Provide the (X, Y) coordinate of the cell's center where the given text is located.  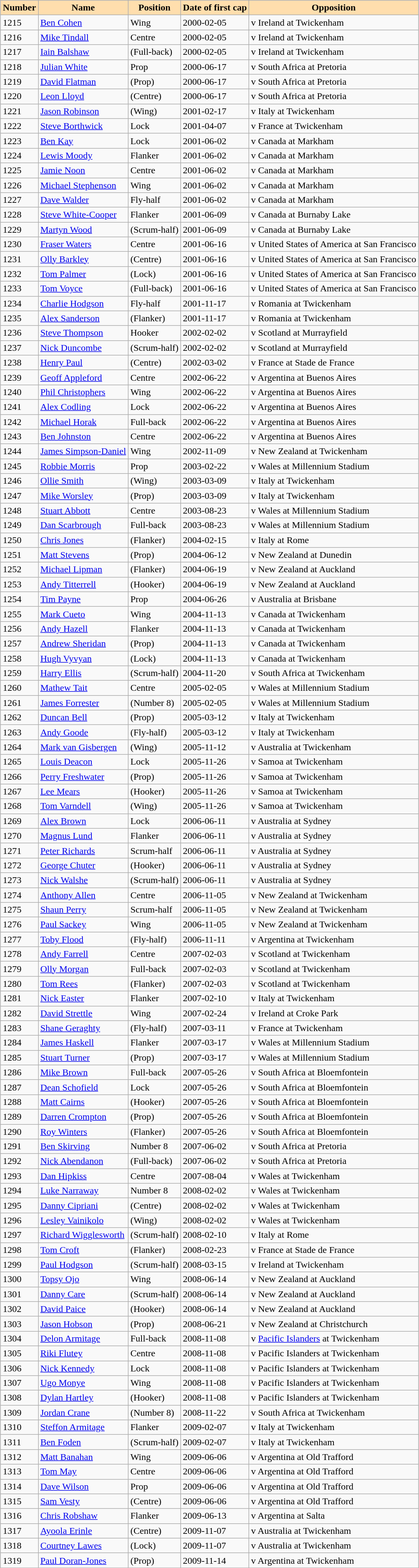
1303 (19, 1324)
Ben Kay (83, 141)
Chris Robshaw (83, 1516)
1258 (19, 659)
1224 (19, 155)
1310 (19, 1427)
1288 (19, 1102)
Andy Hazell (83, 629)
Nick Kennedy (83, 1368)
Mark van Gisbergen (83, 747)
1286 (19, 1072)
2001-04-07 (215, 126)
Topsy Ojo (83, 1279)
Number (19, 8)
David Paice (83, 1309)
v Ireland at Croke Park (334, 1013)
Ugo Monye (83, 1383)
1298 (19, 1250)
Position (155, 8)
1223 (19, 141)
1278 (19, 954)
2004-11-20 (215, 673)
2002-03-02 (215, 362)
Nick Walshe (83, 880)
Matt Cairns (83, 1102)
Geoff Appleford (83, 377)
Harry Ellis (83, 673)
1232 (19, 274)
1243 (19, 437)
1296 (19, 1220)
Chris Jones (83, 540)
2001-02-17 (215, 111)
1315 (19, 1501)
1235 (19, 318)
James Haskell (83, 1043)
2008-02-10 (215, 1235)
1230 (19, 244)
2009-06-13 (215, 1516)
1253 (19, 584)
1276 (19, 925)
1247 (19, 496)
Delon Armitage (83, 1338)
Nick Duncombe (83, 348)
Steve White-Cooper (83, 215)
James Simpson-Daniel (83, 451)
2004-06-26 (215, 599)
Jason Robinson (83, 111)
1222 (19, 126)
1240 (19, 392)
Paul Hodgson (83, 1265)
1244 (19, 451)
1233 (19, 289)
1311 (19, 1442)
Perry Freshwater (83, 777)
Robbie Morris (83, 466)
Andrew Sheridan (83, 643)
1266 (19, 777)
Toby Flood (83, 939)
Courtney Lawes (83, 1545)
Magnus Lund (83, 836)
Fraser Waters (83, 244)
Alex Sanderson (83, 318)
Duncan Bell (83, 718)
1284 (19, 1043)
1238 (19, 362)
1259 (19, 673)
Tom Croft (83, 1250)
Stuart Turner (83, 1058)
Tom Palmer (83, 274)
Michael Lipman (83, 570)
Ollie Smith (83, 481)
1313 (19, 1472)
Darren Crompton (83, 1117)
v Argentina at Salta (334, 1516)
1236 (19, 333)
1220 (19, 96)
2008-02-23 (215, 1250)
Name (83, 8)
1219 (19, 82)
v New Zealand at Christchurch (334, 1324)
2004-06-12 (215, 555)
1318 (19, 1545)
1302 (19, 1309)
Shaun Perry (83, 910)
2007-03-11 (215, 1028)
2007-02-24 (215, 1013)
Michael Stephenson (83, 185)
1251 (19, 555)
2008-11-22 (215, 1413)
1292 (19, 1161)
Mike Worsley (83, 496)
Shane Geraghty (83, 1028)
1283 (19, 1028)
Stuart Abbott (83, 510)
Tom Rees (83, 984)
Dave Wilson (83, 1486)
1297 (19, 1235)
1255 (19, 614)
Mike Tindall (83, 37)
1228 (19, 215)
Dylan Hartley (83, 1398)
Danny Care (83, 1294)
1289 (19, 1117)
1312 (19, 1457)
Andy Titterrell (83, 584)
1256 (19, 629)
Paul Sackey (83, 925)
1217 (19, 52)
Henry Paul (83, 362)
Lewis Moody (83, 155)
2007-02-10 (215, 998)
Dan Hipkiss (83, 1176)
2008-06-21 (215, 1324)
Nick Easter (83, 998)
1248 (19, 510)
Hugh Vyvyan (83, 659)
Ben Foden (83, 1442)
Lee Mears (83, 791)
1300 (19, 1279)
1317 (19, 1531)
Mathew Tait (83, 688)
1241 (19, 407)
1246 (19, 481)
2008-03-15 (215, 1265)
1225 (19, 170)
1215 (19, 23)
Ben Johnston (83, 437)
1261 (19, 703)
1254 (19, 599)
1287 (19, 1087)
1307 (19, 1383)
1267 (19, 791)
Louis Deacon (83, 762)
Paul Doran-Jones (83, 1560)
2009-11-14 (215, 1560)
Dan Scarbrough (83, 525)
1271 (19, 850)
Nick Abendanon (83, 1161)
Tom Varndell (83, 806)
Alex Brown (83, 821)
Leon Lloyd (83, 96)
Richard Wigglesworth (83, 1235)
2003-02-22 (215, 466)
Iain Balshaw (83, 52)
1234 (19, 303)
2006-11-11 (215, 939)
1249 (19, 525)
2007-08-04 (215, 1176)
Peter Richards (83, 850)
Riki Flutey (83, 1353)
1227 (19, 200)
Ayoola Erinle (83, 1531)
1301 (19, 1294)
David Flatman (83, 82)
1257 (19, 643)
Steffon Armitage (83, 1427)
Roy Winters (83, 1132)
Matt Banahan (83, 1457)
1263 (19, 732)
Steve Borthwick (83, 126)
1299 (19, 1265)
Mike Brown (83, 1072)
1306 (19, 1368)
1308 (19, 1398)
1237 (19, 348)
2004-02-15 (215, 540)
1260 (19, 688)
1221 (19, 111)
Ben Skirving (83, 1146)
1270 (19, 836)
Mark Cueto (83, 614)
1245 (19, 466)
Jordan Crane (83, 1413)
1275 (19, 910)
1293 (19, 1176)
1250 (19, 540)
James Forrester (83, 703)
1305 (19, 1353)
Tom May (83, 1472)
Charlie Hodgson (83, 303)
2005-11-12 (215, 747)
Lesley Vainikolo (83, 1220)
v New Zealand at Dunedin (334, 555)
Luke Narraway (83, 1191)
1216 (19, 37)
1229 (19, 230)
Steve Thompson (83, 333)
1239 (19, 377)
1252 (19, 570)
1231 (19, 259)
Tom Voyce (83, 289)
1314 (19, 1486)
1218 (19, 67)
1269 (19, 821)
Olly Barkley (83, 259)
1279 (19, 969)
1319 (19, 1560)
David Strettle (83, 1013)
Jason Hobson (83, 1324)
1280 (19, 984)
Olly Morgan (83, 969)
1309 (19, 1413)
Dave Walder (83, 200)
1294 (19, 1191)
1242 (19, 422)
Julian White (83, 67)
Tim Payne (83, 599)
George Chuter (83, 865)
Phil Christophers (83, 392)
Dean Schofield (83, 1087)
Andy Goode (83, 732)
2002-11-09 (215, 451)
1285 (19, 1058)
1316 (19, 1516)
Anthony Allen (83, 895)
Alex Codling (83, 407)
1290 (19, 1132)
1291 (19, 1146)
Martyn Wood (83, 230)
Danny Cipriani (83, 1206)
1274 (19, 895)
1281 (19, 998)
Ben Cohen (83, 23)
Hooker (155, 333)
Opposition (334, 8)
1277 (19, 939)
Andy Farrell (83, 954)
1282 (19, 1013)
1265 (19, 762)
1226 (19, 185)
1295 (19, 1206)
Jamie Noon (83, 170)
v Australia at Brisbane (334, 599)
Matt Stevens (83, 555)
1268 (19, 806)
1273 (19, 880)
1304 (19, 1338)
1262 (19, 718)
Sam Vesty (83, 1501)
Michael Horak (83, 422)
1264 (19, 747)
1272 (19, 865)
Date of first cap (215, 8)
